Return the [X, Y] coordinate for the center point of the cell that contains the specified text.  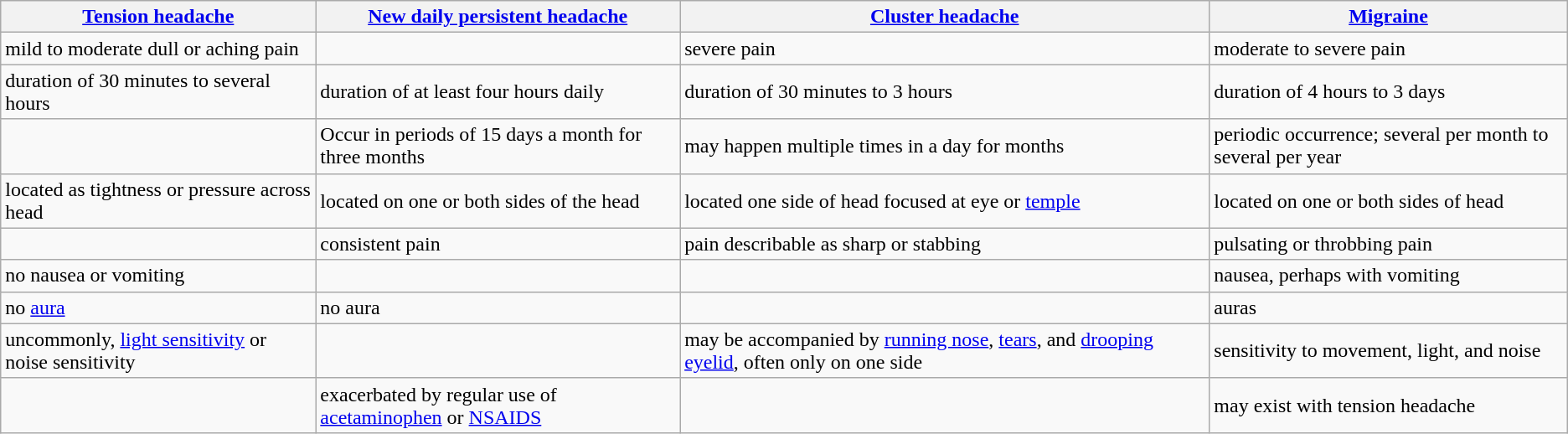
located on one or both sides of the head [498, 201]
located on one or both sides of head [1389, 201]
pulsating or throbbing pain [1389, 244]
duration of 30 minutes to several hours [158, 92]
uncommonly, light sensitivity or noise sensitivity [158, 350]
nausea, perhaps with vomiting [1389, 276]
Tension headache [158, 17]
moderate to severe pain [1389, 49]
periodic occurrence; several per month to several per year [1389, 146]
may be accompanied by running nose, tears, and drooping eyelid, often only on one side [945, 350]
duration of 4 hours to 3 days [1389, 92]
pain describable as sharp or stabbing [945, 244]
exacerbated by regular use of acetaminophen or NSAIDS [498, 406]
New daily persistent headache [498, 17]
may exist with tension headache [1389, 406]
auras [1389, 307]
sensitivity to movement, light, and noise [1389, 350]
Cluster headache [945, 17]
severe pain [945, 49]
duration of at least four hours daily [498, 92]
may happen multiple times in a day for months [945, 146]
Occur in periods of 15 days a month for three months [498, 146]
located one side of head focused at eye or temple [945, 201]
consistent pain [498, 244]
located as tightness or pressure across head [158, 201]
duration of 30 minutes to 3 hours [945, 92]
Migraine [1389, 17]
no nausea or vomiting [158, 276]
mild to moderate dull or aching pain [158, 49]
